Provide the (x, y) coordinate of the cell's center where the given text is located.  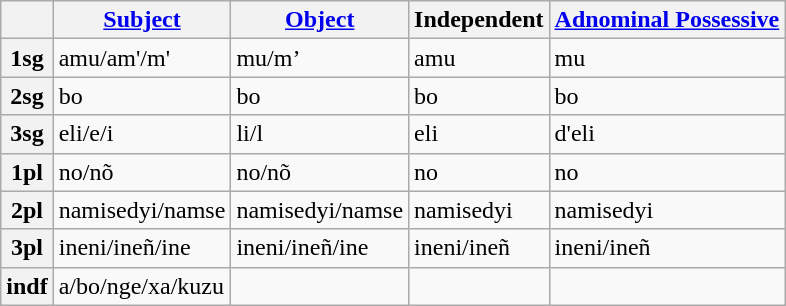
eli/e/i (142, 134)
3sg (27, 134)
li/l (320, 134)
indf (27, 286)
a/bo/nge/xa/kuzu (142, 286)
mu (667, 58)
Adnominal Possessive (667, 20)
3pl (27, 248)
1pl (27, 172)
eli (479, 134)
2sg (27, 96)
2pl (27, 210)
Subject (142, 20)
1sg (27, 58)
Object (320, 20)
Independent (479, 20)
amu/am'/m' (142, 58)
mu/m’ (320, 58)
d'eli (667, 134)
amu (479, 58)
